Capture the cell that displays the provided text and extract its [x, y] central coordinate. 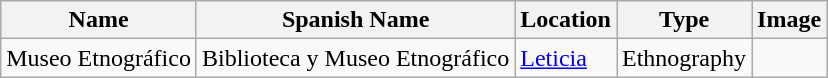
Leticia [566, 58]
Image [790, 20]
Location [566, 20]
Type [684, 20]
Spanish Name [355, 20]
Name [99, 20]
Museo Etnográfico [99, 58]
Biblioteca y Museo Etnográfico [355, 58]
Ethnography [684, 58]
